Return the [x, y] coordinate for the center point of the cell that contains the specified text.  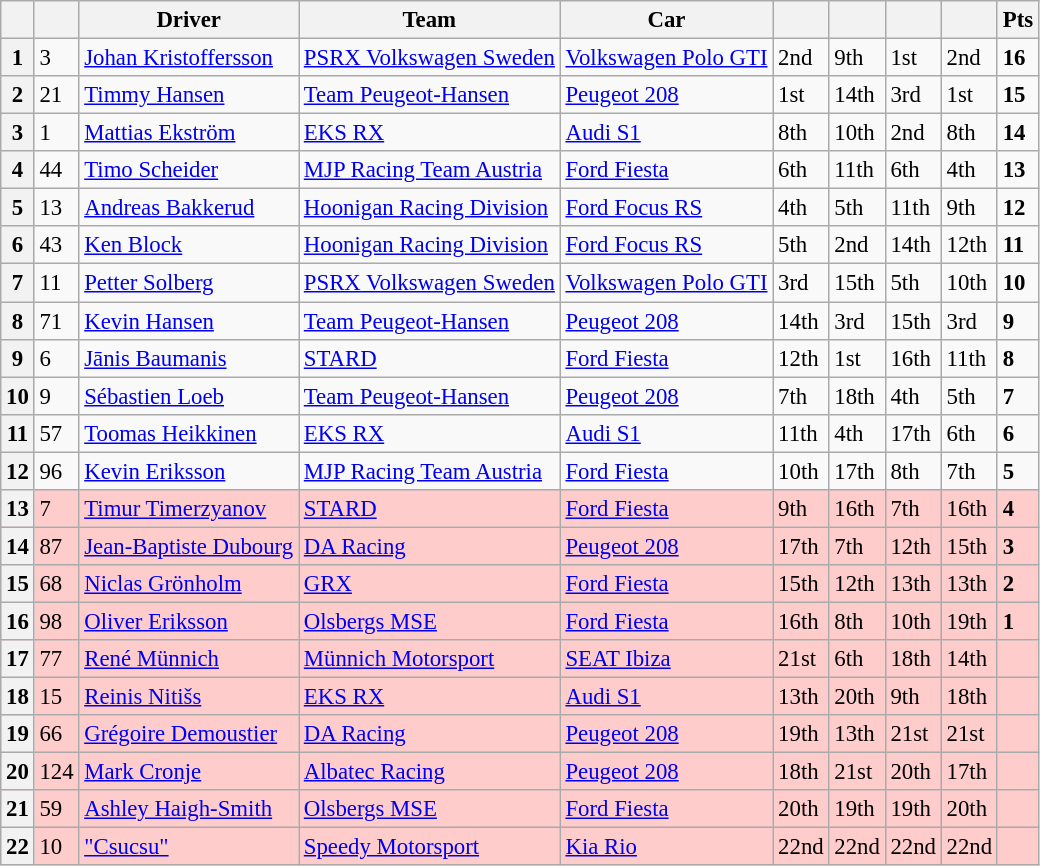
"Csucsu" [189, 847]
Petter Solberg [189, 283]
Speedy Motorsport [429, 847]
Jānis Baumanis [189, 358]
96 [56, 471]
22 [18, 847]
Niclas Grönholm [189, 584]
Albatec Racing [429, 772]
98 [56, 621]
Grégoire Demoustier [189, 734]
19 [18, 734]
20 [18, 772]
Mark Cronje [189, 772]
Jean-Baptiste Dubourg [189, 546]
Team [429, 20]
Johan Kristoffersson [189, 58]
SEAT Ibiza [666, 659]
66 [56, 734]
Timmy Hansen [189, 95]
Toomas Heikkinen [189, 433]
Kevin Hansen [189, 321]
68 [56, 584]
Car [666, 20]
77 [56, 659]
71 [56, 321]
Mattias Ekström [189, 133]
Timo Scheider [189, 170]
Oliver Eriksson [189, 621]
44 [56, 170]
18 [18, 697]
17 [18, 659]
57 [56, 433]
René Münnich [189, 659]
Münnich Motorsport [429, 659]
GRX [429, 584]
Reinis Nitišs [189, 697]
Ashley Haigh-Smith [189, 809]
Kevin Eriksson [189, 471]
Ken Block [189, 245]
Driver [189, 20]
87 [56, 546]
43 [56, 245]
59 [56, 809]
Andreas Bakkerud [189, 208]
Timur Timerzyanov [189, 509]
Kia Rio [666, 847]
Sébastien Loeb [189, 396]
124 [56, 772]
Pts [1018, 20]
